Return the [X, Y] coordinate for the center point of the cell that contains the specified text.  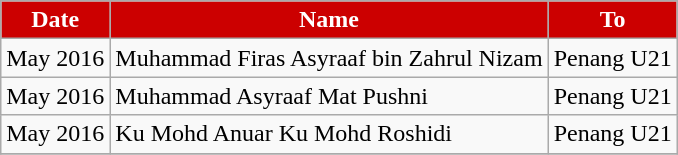
Muhammad Firas Asyraaf bin Zahrul Nizam [329, 58]
Date [56, 20]
Ku Mohd Anuar Ku Mohd Roshidi [329, 134]
To [612, 20]
Muhammad Asyraaf Mat Pushni [329, 96]
Name [329, 20]
